Scan for the cell matching the given text and deliver its (x, y) coordinate at center. 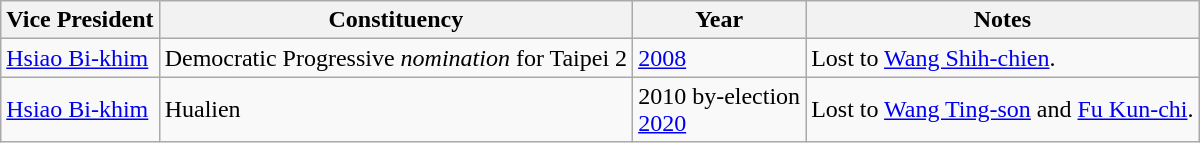
Democratic Progressive nomination for Taipei 2 (396, 58)
Notes (1002, 20)
Hualien (396, 110)
Lost to Wang Ting-son and Fu Kun-chi. (1002, 110)
2010 by-election2020 (720, 110)
Constituency (396, 20)
Vice President (80, 20)
Lost to Wang Shih-chien. (1002, 58)
Year (720, 20)
2008 (720, 58)
